Scan for the cell matching the given text and deliver its [X, Y] coordinate at center. 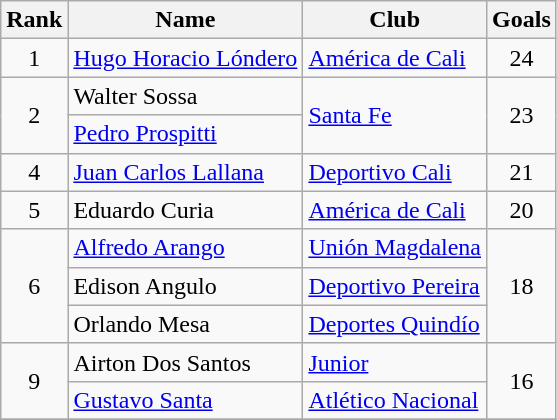
1 [34, 58]
Deportivo Cali [395, 172]
4 [34, 172]
24 [522, 58]
Rank [34, 20]
18 [522, 286]
21 [522, 172]
Airton Dos Santos [186, 362]
Deportivo Pereira [395, 286]
Eduardo Curia [186, 210]
20 [522, 210]
Juan Carlos Lallana [186, 172]
Hugo Horacio Lóndero [186, 58]
Gustavo Santa [186, 400]
Atlético Nacional [395, 400]
5 [34, 210]
Walter Sossa [186, 96]
Orlando Mesa [186, 324]
2 [34, 115]
Pedro Prospitti [186, 134]
Santa Fe [395, 115]
Deportes Quindío [395, 324]
Edison Angulo [186, 286]
Junior [395, 362]
9 [34, 381]
6 [34, 286]
Club [395, 20]
Goals [522, 20]
Unión Magdalena [395, 248]
23 [522, 115]
16 [522, 381]
Alfredo Arango [186, 248]
Name [186, 20]
